Provide the [x, y] coordinate of the cell's center where the given text is located.  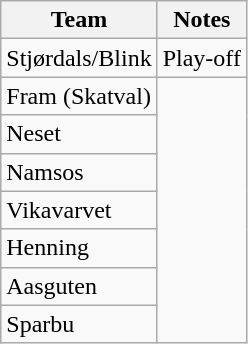
Notes [202, 20]
Namsos [79, 172]
Henning [79, 248]
Vikavarvet [79, 210]
Aasguten [79, 286]
Stjørdals/Blink [79, 58]
Play-off [202, 58]
Neset [79, 134]
Sparbu [79, 324]
Fram (Skatval) [79, 96]
Team [79, 20]
